Extract the (x, y) coordinate from the center of the cell holding the provided text.  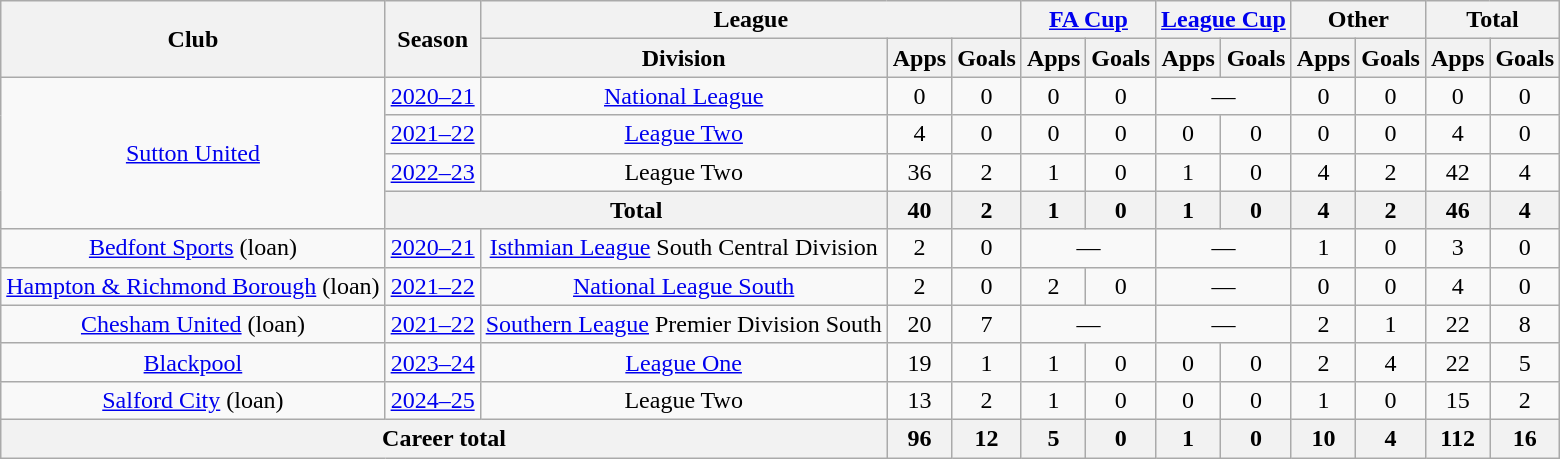
42 (1457, 172)
Other (1358, 20)
Blackpool (193, 362)
2024–25 (432, 400)
League One (684, 362)
Bedfont Sports (loan) (193, 248)
3 (1457, 248)
Division (684, 58)
League Cup (1224, 20)
Sutton United (193, 153)
8 (1525, 324)
46 (1457, 210)
7 (987, 324)
40 (919, 210)
Club (193, 39)
2023–24 (432, 362)
112 (1457, 438)
League (750, 20)
13 (919, 400)
20 (919, 324)
12 (987, 438)
16 (1525, 438)
15 (1457, 400)
Southern League Premier Division South (684, 324)
Hampton & Richmond Borough (loan) (193, 286)
Chesham United (loan) (193, 324)
Salford City (loan) (193, 400)
National League South (684, 286)
96 (919, 438)
2022–23 (432, 172)
10 (1323, 438)
National League (684, 96)
Isthmian League South Central Division (684, 248)
36 (919, 172)
Season (432, 39)
19 (919, 362)
FA Cup (1088, 20)
Career total (444, 438)
